For the text-containing cell, return its midpoint in [X, Y] coordinate format. 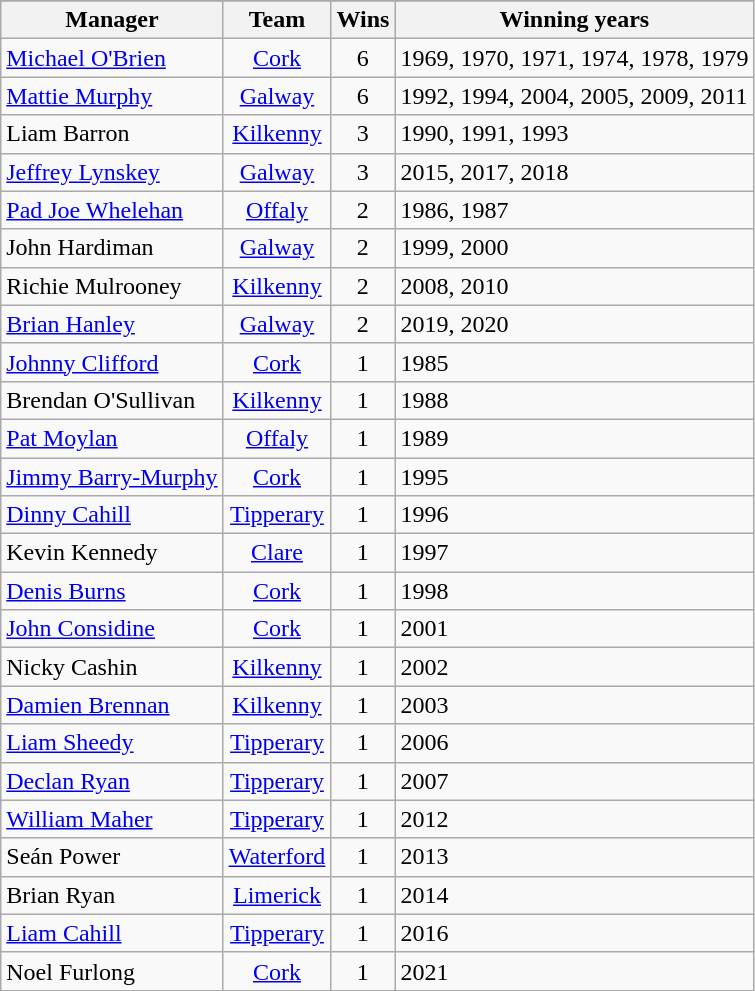
Pad Joe Whelehan [112, 210]
Brian Ryan [112, 895]
Brendan O'Sullivan [112, 400]
Mattie Murphy [112, 96]
1996 [574, 515]
John Considine [112, 629]
1985 [574, 362]
2001 [574, 629]
Wins [363, 20]
Declan Ryan [112, 781]
Team [277, 20]
2019, 2020 [574, 324]
Dinny Cahill [112, 515]
Nicky Cashin [112, 667]
Damien Brennan [112, 705]
Johnny Clifford [112, 362]
1995 [574, 477]
2013 [574, 857]
2008, 2010 [574, 286]
Michael O'Brien [112, 58]
Winning years [574, 20]
2016 [574, 933]
Liam Cahill [112, 933]
Noel Furlong [112, 971]
Pat Moylan [112, 438]
John Hardiman [112, 248]
Brian Hanley [112, 324]
1988 [574, 400]
Denis Burns [112, 591]
1998 [574, 591]
Liam Sheedy [112, 743]
1997 [574, 553]
2002 [574, 667]
Liam Barron [112, 134]
2014 [574, 895]
2012 [574, 819]
2006 [574, 743]
Clare [277, 553]
Waterford [277, 857]
Richie Mulrooney [112, 286]
2003 [574, 705]
1969, 1970, 1971, 1974, 1978, 1979 [574, 58]
1992, 1994, 2004, 2005, 2009, 2011 [574, 96]
Jimmy Barry-Murphy [112, 477]
1999, 2000 [574, 248]
1986, 1987 [574, 210]
Seán Power [112, 857]
Jeffrey Lynskey [112, 172]
Manager [112, 20]
2015, 2017, 2018 [574, 172]
Limerick [277, 895]
William Maher [112, 819]
2007 [574, 781]
2021 [574, 971]
1990, 1991, 1993 [574, 134]
Kevin Kennedy [112, 553]
1989 [574, 438]
